For the text-containing cell, return its midpoint in (x, y) coordinate format. 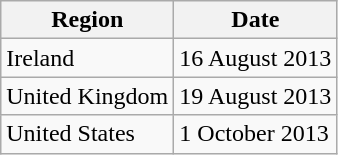
Ireland (88, 58)
United Kingdom (88, 96)
Date (256, 20)
United States (88, 134)
Region (88, 20)
16 August 2013 (256, 58)
1 October 2013 (256, 134)
19 August 2013 (256, 96)
